Return the [X, Y] coordinate for the center point of the cell that contains the specified text.  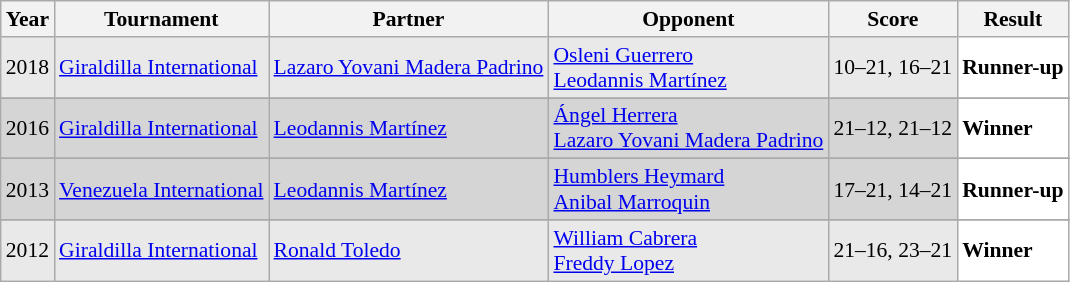
Osleni Guerrero Leodannis Martínez [688, 68]
17–21, 14–21 [892, 190]
Result [1012, 19]
21–16, 23–21 [892, 250]
10–21, 16–21 [892, 68]
2012 [28, 250]
Partner [409, 19]
2016 [28, 128]
2013 [28, 190]
Year [28, 19]
Lazaro Yovani Madera Padrino [409, 68]
Humblers Heymard Anibal Marroquin [688, 190]
William Cabrera Freddy Lopez [688, 250]
Venezuela International [161, 190]
Score [892, 19]
21–12, 21–12 [892, 128]
Ángel Herrera Lazaro Yovani Madera Padrino [688, 128]
Opponent [688, 19]
2018 [28, 68]
Tournament [161, 19]
Ronald Toledo [409, 250]
